From the cell containing the given text, extract its center point as [X, Y] coordinate. 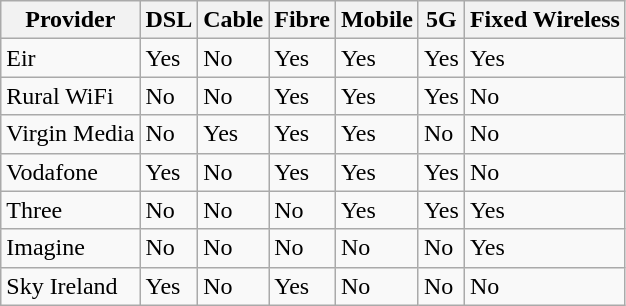
Sky Ireland [70, 286]
Fixed Wireless [544, 20]
Provider [70, 20]
Vodafone [70, 172]
Imagine [70, 248]
Rural WiFi [70, 96]
Fibre [302, 20]
DSL [169, 20]
Cable [234, 20]
Three [70, 210]
5G [441, 20]
Virgin Media [70, 134]
Mobile [376, 20]
Eir [70, 58]
